Output the (X, Y) coordinate of the center of the cell containing the given text.  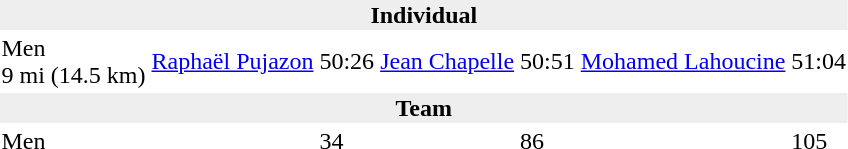
Men9 mi (14.5 km) (74, 62)
Jean Chapelle (448, 62)
Raphaël Pujazon (232, 62)
50:26 (347, 62)
50:51 (548, 62)
Team (424, 108)
Mohamed Lahoucine (683, 62)
51:04 (819, 62)
Individual (424, 15)
